Find where the given text appears and provide that cell's center as [x, y] coordinate. 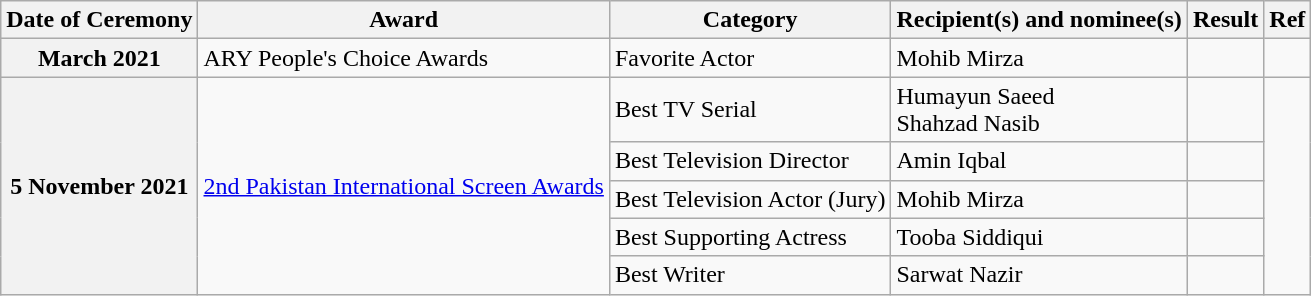
Tooba Siddiqui [1039, 237]
March 2021 [100, 58]
5 November 2021 [100, 186]
Recipient(s) and nominee(s) [1039, 20]
Date of Ceremony [100, 20]
Sarwat Nazir [1039, 275]
Humayun Saeed Shahzad Nasib [1039, 110]
Best Television Actor (Jury) [750, 199]
Best TV Serial [750, 110]
Favorite Actor [750, 58]
2nd Pakistan International Screen Awards [404, 186]
ARY People's Choice Awards [404, 58]
Amin Iqbal [1039, 161]
Award [404, 20]
Best Writer [750, 275]
Result [1225, 20]
Best Supporting Actress [750, 237]
Ref [1288, 20]
Category [750, 20]
Best Television Director [750, 161]
